Determine the (X, Y) coordinate at the center of the cell enclosing the given text.  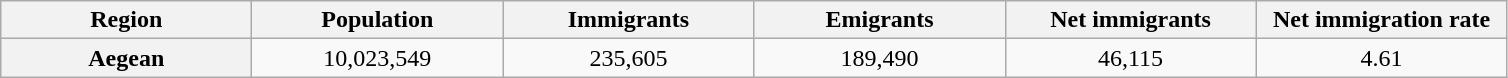
Region (126, 20)
Net immigration rate (1382, 20)
Emigrants (880, 20)
10,023,549 (378, 58)
Immigrants (628, 20)
235,605 (628, 58)
4.61 (1382, 58)
Aegean (126, 58)
Population (378, 20)
Net immigrants (1130, 20)
46,115 (1130, 58)
189,490 (880, 58)
